Search for the cell housing the specified text and yield its [X, Y] center coordinate. 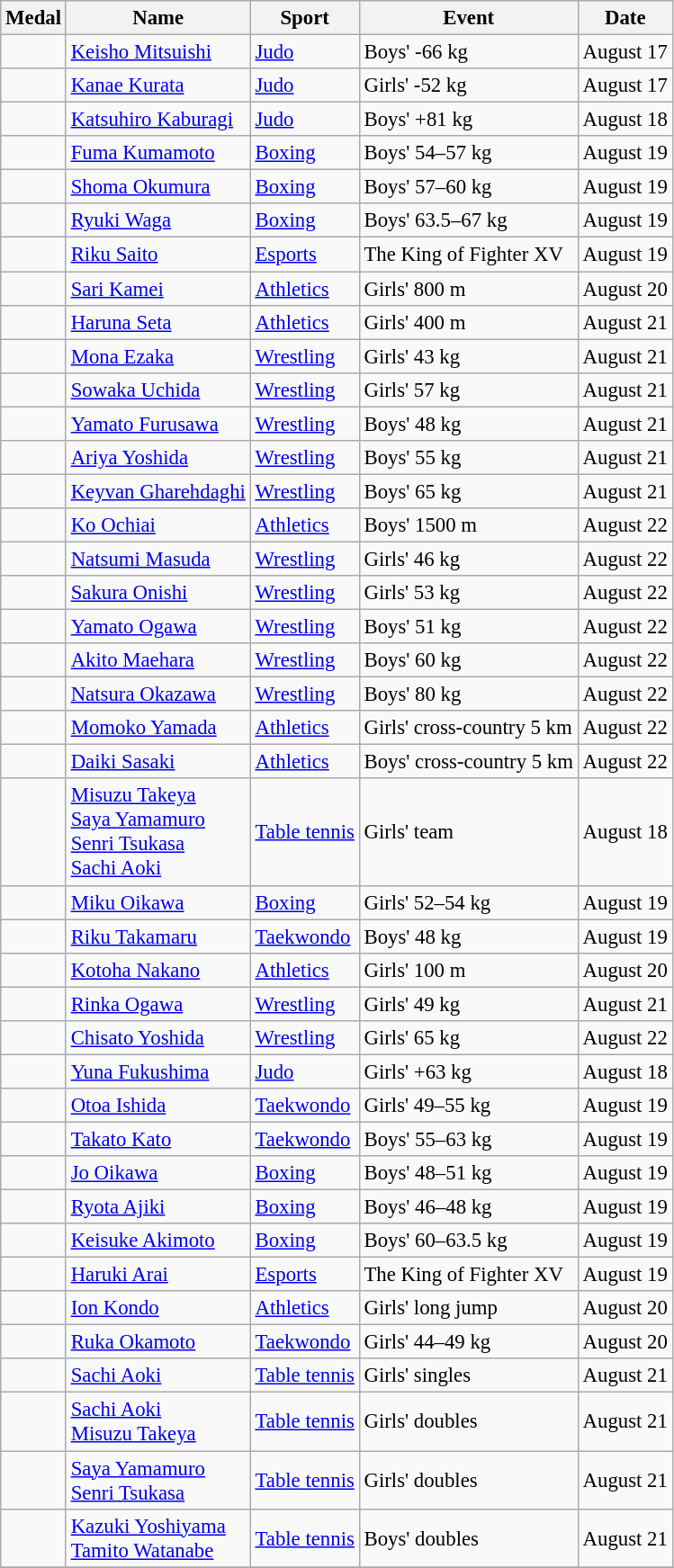
Name [158, 18]
Boys' 60 kg [468, 660]
Event [468, 18]
Ryuki Waga [158, 220]
Ryota Ajiki [158, 1207]
Sport [304, 18]
Misuzu TakeyaSaya YamamuroSenri TsukasaSachi Aoki [158, 833]
Natsumi Masuda [158, 559]
Riku Saito [158, 255]
Chisato Yoshida [158, 1038]
Ruka Okamoto [158, 1342]
Boys' 65 kg [468, 491]
Boys' cross-country 5 km [468, 762]
Rinka Ogawa [158, 1004]
Boys' 54–57 kg [468, 153]
Sowaka Uchida [158, 390]
Girls' 49 kg [468, 1004]
Girls' cross-country 5 km [468, 728]
Girls' 52–54 kg [468, 902]
Takato Kato [158, 1139]
Boys' 48–51 kg [468, 1173]
Haruna Seta [158, 322]
Date [625, 18]
Akito Maehara [158, 660]
Kanae Kurata [158, 85]
Girls' 100 m [468, 970]
Boys' 55–63 kg [468, 1139]
Ko Ochiai [158, 525]
Yamato Furusawa [158, 424]
Girls' 53 kg [468, 593]
Ariya Yoshida [158, 458]
Girls' long jump [468, 1308]
Fuma Kumamoto [158, 153]
Boys' 60–63.5 kg [468, 1241]
Boys' 55 kg [468, 458]
Boys' 63.5–67 kg [468, 220]
Kotoha Nakano [158, 970]
Girls' singles [468, 1375]
Shoma Okumura [158, 187]
Jo Oikawa [158, 1173]
Boys' -66 kg [468, 52]
Keisho Mitsuishi [158, 52]
Kazuki YoshiyamaTamito Watanabe [158, 1538]
Girls' 43 kg [468, 356]
Boys' 1500 m [468, 525]
Yamato Ogawa [158, 627]
Girls' 46 kg [468, 559]
Girls' team [468, 833]
Ion Kondo [158, 1308]
Girls' 57 kg [468, 390]
Yuna Fukushima [158, 1071]
Haruki Arai [158, 1275]
Girls' 800 m [468, 289]
Natsura Okazawa [158, 694]
Sakura Onishi [158, 593]
Sachi Aoki [158, 1375]
Boys' 51 kg [468, 627]
Girls' +63 kg [468, 1071]
Girls' 44–49 kg [468, 1342]
Sachi AokiMisuzu Takeya [158, 1421]
Boys' doubles [468, 1538]
Mona Ezaka [158, 356]
Katsuhiro Kaburagi [158, 120]
Sari Kamei [158, 289]
Boys' 80 kg [468, 694]
Girls' 65 kg [468, 1038]
Boys' +81 kg [468, 120]
Medal [34, 18]
Saya YamamuroSenri Tsukasa [158, 1481]
Girls' 49–55 kg [468, 1106]
Girls' -52 kg [468, 85]
Boys' 46–48 kg [468, 1207]
Miku Oikawa [158, 902]
Girls' 400 m [468, 322]
Otoa Ishida [158, 1106]
Keisuke Akimoto [158, 1241]
Momoko Yamada [158, 728]
Daiki Sasaki [158, 762]
Riku Takamaru [158, 936]
Boys' 57–60 kg [468, 187]
Keyvan Gharehdaghi [158, 491]
